Capture the cell that displays the provided text and extract its (x, y) central coordinate. 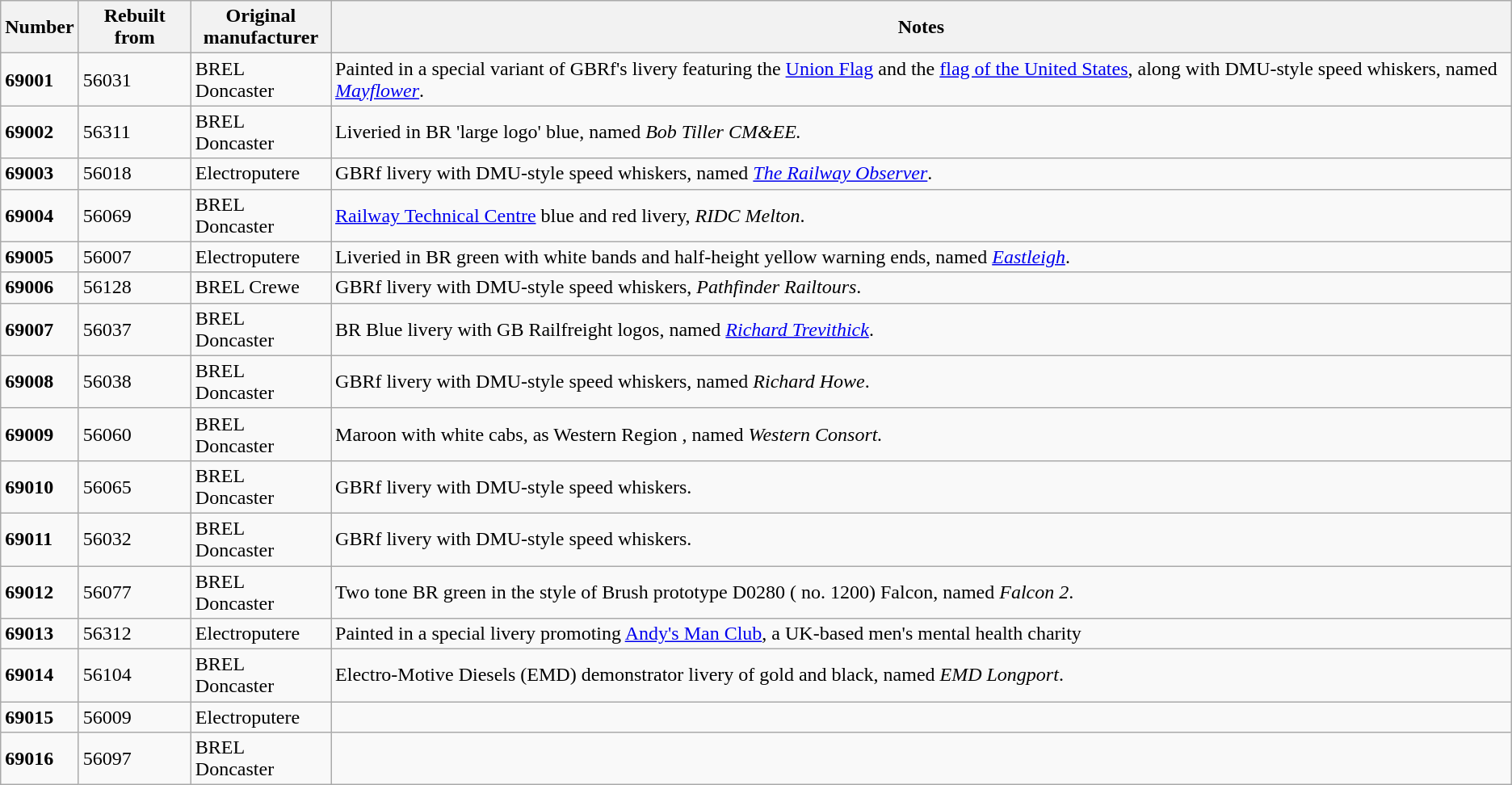
56077 (134, 591)
Painted in a special livery promoting Andy's Man Club, a UK-based men's mental health charity (922, 634)
56065 (134, 486)
56037 (134, 330)
Electro-Motive Diesels (EMD) demonstrator livery of gold and black, named EMD Longport. (922, 675)
56038 (134, 381)
Maroon with white cabs, as Western Region , named Western Consort. (922, 434)
56031 (134, 79)
56311 (134, 132)
69003 (40, 174)
Rebuilt from (134, 27)
69002 (40, 132)
Two tone BR green in the style of Brush prototype D0280 ( no. 1200) Falcon, named Falcon 2. (922, 591)
56104 (134, 675)
GBRf livery with DMU-style speed whiskers, named Richard Howe. (922, 381)
Liveried in BR 'large logo' blue, named Bob Tiller CM&EE. (922, 132)
Railway Technical Centre blue and red livery, RIDC Melton. (922, 215)
69016 (40, 759)
BREL Crewe (260, 288)
69015 (40, 717)
Originalmanufacturer (260, 27)
56128 (134, 288)
56009 (134, 717)
56097 (134, 759)
BR Blue livery with GB Railfreight logos, named Richard Trevithick. (922, 330)
69011 (40, 539)
56007 (134, 257)
69010 (40, 486)
GBRf livery with DMU-style speed whiskers, Pathfinder Railtours. (922, 288)
69005 (40, 257)
69006 (40, 288)
69007 (40, 330)
56032 (134, 539)
69009 (40, 434)
56060 (134, 434)
56018 (134, 174)
69001 (40, 79)
Liveried in BR green with white bands and half-height yellow warning ends, named Eastleigh. (922, 257)
69012 (40, 591)
69014 (40, 675)
56069 (134, 215)
69008 (40, 381)
GBRf livery with DMU-style speed whiskers, named The Railway Observer. (922, 174)
56312 (134, 634)
Number (40, 27)
69004 (40, 215)
69013 (40, 634)
Notes (922, 27)
